Provide the [X, Y] coordinate of the cell's center where the given text is located.  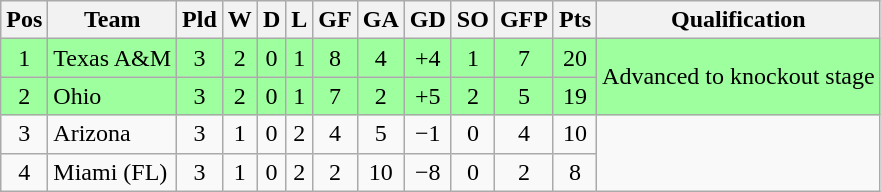
W [240, 20]
L [300, 20]
GA [380, 20]
Advanced to knockout stage [739, 77]
−1 [428, 134]
Texas A&M [112, 58]
Arizona [112, 134]
Miami (FL) [112, 172]
Qualification [739, 20]
−8 [428, 172]
Pts [574, 20]
SO [472, 20]
Team [112, 20]
20 [574, 58]
+5 [428, 96]
GD [428, 20]
GF [335, 20]
Ohio [112, 96]
19 [574, 96]
D [271, 20]
Pld [200, 20]
GFP [524, 20]
Pos [24, 20]
+4 [428, 58]
